From the cell containing the given text, extract its center point as (X, Y) coordinate. 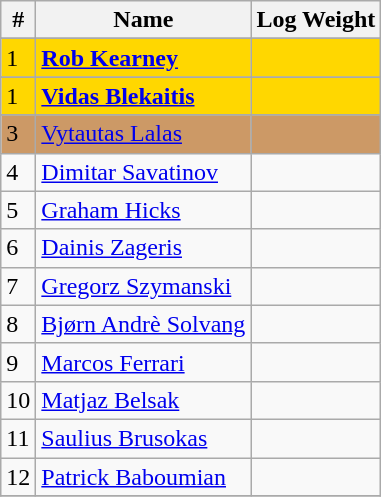
Patrick Baboumian (144, 477)
Graham Hicks (144, 210)
Vytautas Lalas (144, 134)
Gregorz Szymanski (144, 286)
Rob Kearney (144, 58)
Bjørn Andrè Solvang (144, 324)
Log Weight (316, 20)
9 (18, 362)
# (18, 20)
5 (18, 210)
Vidas Blekaitis (144, 96)
Matjaz Belsak (144, 400)
4 (18, 172)
12 (18, 477)
8 (18, 324)
Dimitar Savatinov (144, 172)
Marcos Ferrari (144, 362)
7 (18, 286)
Name (144, 20)
11 (18, 438)
6 (18, 248)
Dainis Zageris (144, 248)
3 (18, 134)
Saulius Brusokas (144, 438)
10 (18, 400)
